Pinpoint the cell where the given text exists, returning its (x, y) midpoint coordinate. 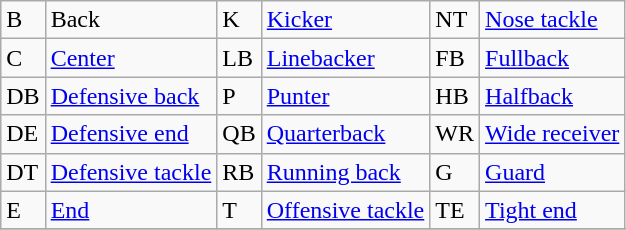
G (455, 172)
Center (131, 58)
K (239, 20)
TE (455, 210)
Fullback (552, 58)
Defensive end (131, 134)
DT (23, 172)
FB (455, 58)
T (239, 210)
Wide receiver (552, 134)
Halfback (552, 96)
WR (455, 134)
Quarterback (346, 134)
DE (23, 134)
DB (23, 96)
RB (239, 172)
Offensive tackle (346, 210)
LB (239, 58)
Kicker (346, 20)
HB (455, 96)
NT (455, 20)
Back (131, 20)
B (23, 20)
Tight end (552, 210)
Running back (346, 172)
Defensive back (131, 96)
QB (239, 134)
End (131, 210)
Punter (346, 96)
E (23, 210)
P (239, 96)
C (23, 58)
Guard (552, 172)
Linebacker (346, 58)
Defensive tackle (131, 172)
Nose tackle (552, 20)
